Search for the cell housing the specified text and yield its [x, y] center coordinate. 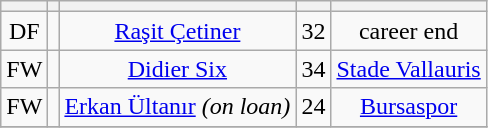
24 [314, 107]
Didier Six [178, 69]
Bursaspor [408, 107]
Erkan Ültanır (on loan) [178, 107]
career end [408, 31]
DF [24, 31]
Stade Vallauris [408, 69]
34 [314, 69]
Raşit Çetiner [178, 31]
32 [314, 31]
